From the cell containing the given text, extract its center point as (x, y) coordinate. 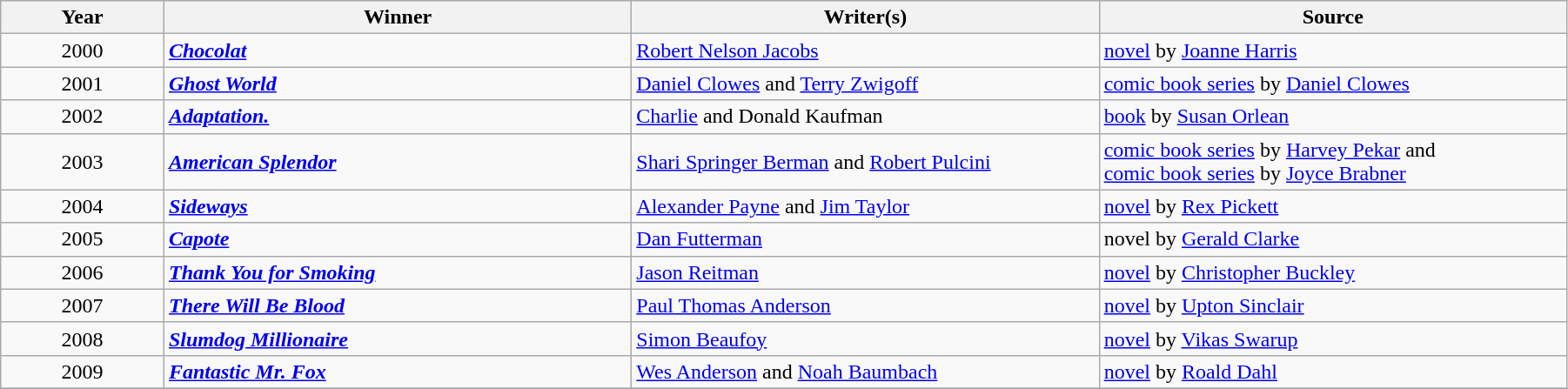
novel by Roald Dahl (1333, 372)
2003 (83, 162)
Ghost World (397, 84)
2002 (83, 117)
Charlie and Donald Kaufman (865, 117)
novel by Christopher Buckley (1333, 272)
Slumdog Millionaire (397, 339)
Thank You for Smoking (397, 272)
Sideways (397, 206)
2006 (83, 272)
comic book series by Daniel Clowes (1333, 84)
Alexander Payne and Jim Taylor (865, 206)
2000 (83, 50)
Fantastic Mr. Fox (397, 372)
comic book series by Harvey Pekar andcomic book series by Joyce Brabner (1333, 162)
Shari Springer Berman and Robert Pulcini (865, 162)
Chocolat (397, 50)
Simon Beaufoy (865, 339)
2008 (83, 339)
Source (1333, 17)
2007 (83, 305)
Robert Nelson Jacobs (865, 50)
Daniel Clowes and Terry Zwigoff (865, 84)
Jason Reitman (865, 272)
2004 (83, 206)
novel by Gerald Clarke (1333, 239)
book by Susan Orlean (1333, 117)
Adaptation. (397, 117)
Writer(s) (865, 17)
2005 (83, 239)
There Will Be Blood (397, 305)
Paul Thomas Anderson (865, 305)
novel by Rex Pickett (1333, 206)
novel by Upton Sinclair (1333, 305)
Winner (397, 17)
Year (83, 17)
American Splendor (397, 162)
Dan Futterman (865, 239)
Capote (397, 239)
novel by Vikas Swarup (1333, 339)
2001 (83, 84)
2009 (83, 372)
Wes Anderson and Noah Baumbach (865, 372)
novel by Joanne Harris (1333, 50)
